Search for the cell housing the specified text and yield its (x, y) center coordinate. 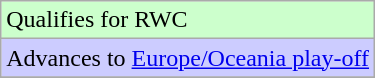
Qualifies for RWC (188, 20)
Advances to Europe/Oceania play-off (188, 58)
